For the text-containing cell, return its midpoint in [x, y] coordinate format. 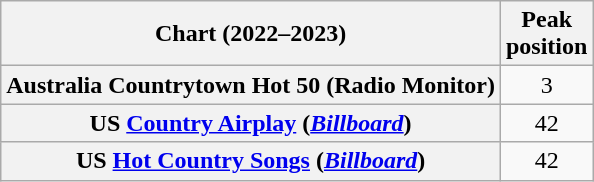
3 [546, 85]
US Hot Country Songs (Billboard) [251, 161]
Chart (2022–2023) [251, 34]
Peakposition [546, 34]
Australia Countrytown Hot 50 (Radio Monitor) [251, 85]
US Country Airplay (Billboard) [251, 123]
